For the text-containing cell, return its midpoint in (X, Y) coordinate format. 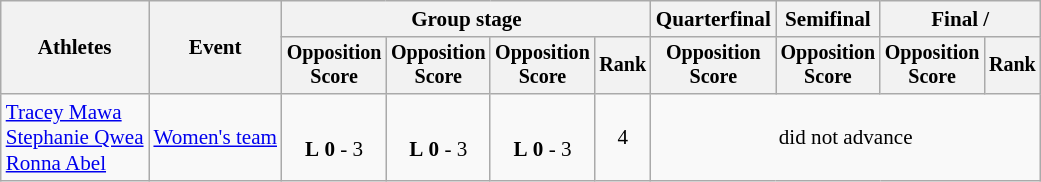
did not advance (846, 137)
Athletes (75, 48)
Semifinal (828, 18)
Event (214, 48)
Group stage (466, 18)
Women's team (214, 137)
Tracey Mawa Stephanie Qwea Ronna Abel (75, 137)
Final / (960, 18)
Quarterfinal (714, 18)
4 (623, 137)
